Capture the cell that displays the provided text and extract its [x, y] central coordinate. 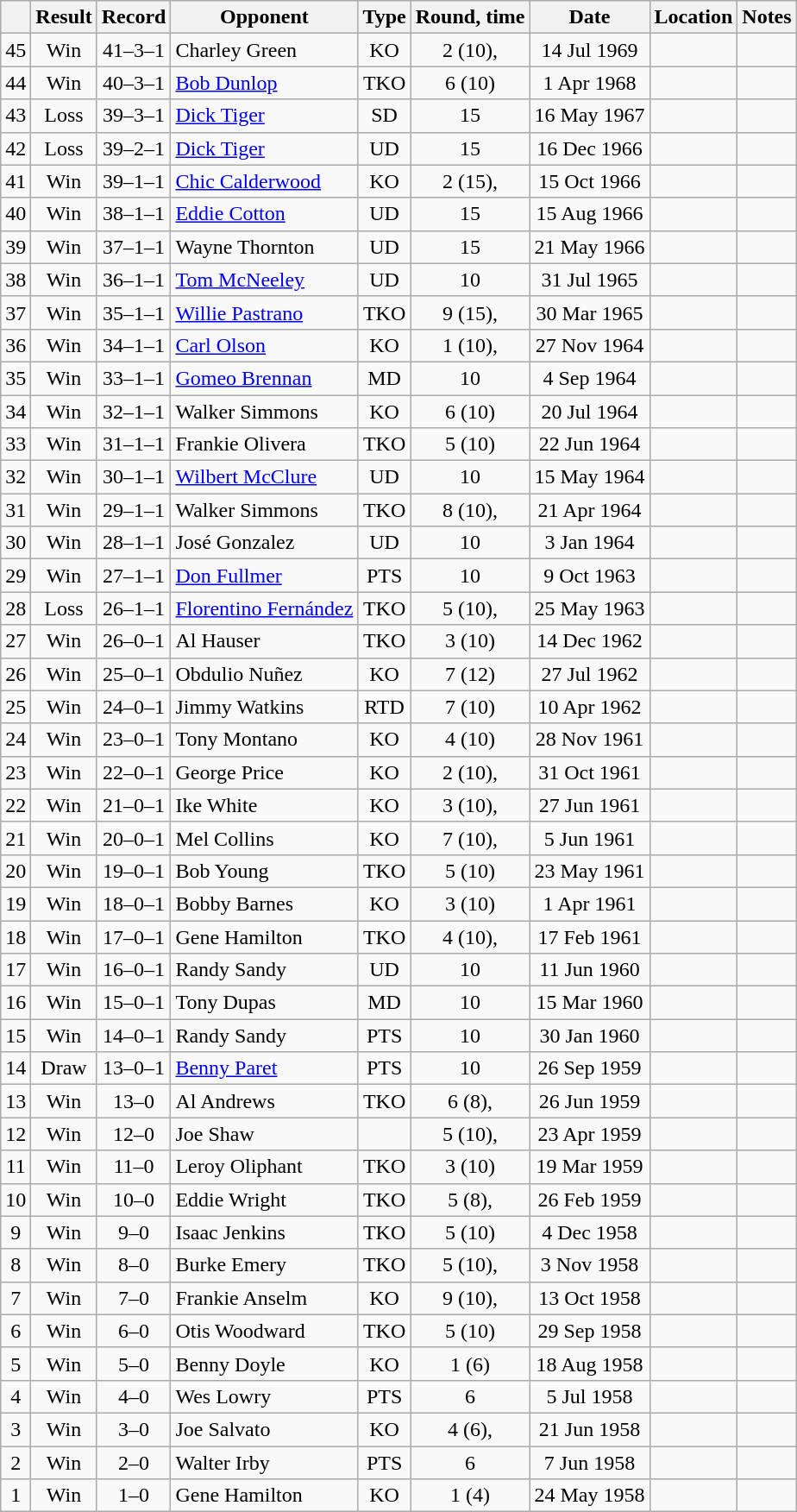
21 Jun 1958 [590, 1429]
Willie Pastrano [264, 312]
1 (4) [470, 1496]
13–0 [134, 1101]
Isaac Jenkins [264, 1232]
7 [16, 1298]
Charley Green [264, 50]
39–2–1 [134, 148]
Wes Lowry [264, 1396]
13–0–1 [134, 1068]
9 Oct 1963 [590, 576]
14–0–1 [134, 1036]
30–1–1 [134, 477]
30 Mar 1965 [590, 312]
18 Aug 1958 [590, 1364]
26 [16, 674]
23 Apr 1959 [590, 1134]
40 [16, 214]
15–0–1 [134, 1003]
6–0 [134, 1331]
8 (10), [470, 510]
10 Apr 1962 [590, 707]
45 [16, 50]
2–0 [134, 1463]
Obdulio Nuñez [264, 674]
16 May 1967 [590, 116]
14 Dec 1962 [590, 641]
40–3–1 [134, 83]
Otis Woodward [264, 1331]
Ike White [264, 805]
41 [16, 181]
44 [16, 83]
27 Jul 1962 [590, 674]
2 (15), [470, 181]
Joe Salvato [264, 1429]
16 Dec 1966 [590, 148]
Result [64, 17]
27 Nov 1964 [590, 345]
21–0–1 [134, 805]
Frankie Olivera [264, 444]
26–1–1 [134, 608]
9 (15), [470, 312]
Bobby Barnes [264, 904]
16 [16, 1003]
34–1–1 [134, 345]
19–0–1 [134, 871]
27 Jun 1961 [590, 805]
29 Sep 1958 [590, 1331]
14 Jul 1969 [590, 50]
9–0 [134, 1232]
21 Apr 1964 [590, 510]
42 [16, 148]
Date [590, 17]
8–0 [134, 1265]
Draw [64, 1068]
Jimmy Watkins [264, 707]
25 May 1963 [590, 608]
13 [16, 1101]
32 [16, 477]
25–0–1 [134, 674]
Tony Dupas [264, 1003]
13 Oct 1958 [590, 1298]
26 Sep 1959 [590, 1068]
Bob Young [264, 871]
Eddie Cotton [264, 214]
29 [16, 576]
Eddie Wright [264, 1200]
15 Aug 1966 [590, 214]
18 [16, 936]
37 [16, 312]
11–0 [134, 1167]
1 [16, 1496]
4 [16, 1396]
Florentino Fernández [264, 608]
Tony Montano [264, 740]
35 [16, 378]
1 (6) [470, 1364]
16–0–1 [134, 970]
RTD [385, 707]
17 [16, 970]
26–0–1 [134, 641]
39–3–1 [134, 116]
Frankie Anselm [264, 1298]
37–1–1 [134, 247]
31 Oct 1961 [590, 772]
38–1–1 [134, 214]
Type [385, 17]
26 Feb 1959 [590, 1200]
21 [16, 838]
7 (10) [470, 707]
Gomeo Brennan [264, 378]
17–0–1 [134, 936]
25 [16, 707]
36–1–1 [134, 280]
1 (10), [470, 345]
Wilbert McClure [264, 477]
3 (10), [470, 805]
41–3–1 [134, 50]
19 Mar 1959 [590, 1167]
32–1–1 [134, 412]
Leroy Oliphant [264, 1167]
Location [693, 17]
11 [16, 1167]
39–1–1 [134, 181]
Al Andrews [264, 1101]
26 Jun 1959 [590, 1101]
24 [16, 740]
22 [16, 805]
3 [16, 1429]
1 Apr 1968 [590, 83]
3 Nov 1958 [590, 1265]
Chic Calderwood [264, 181]
8 [16, 1265]
5 (8), [470, 1200]
27 [16, 641]
30 [16, 543]
31 [16, 510]
Burke Emery [264, 1265]
5 Jun 1961 [590, 838]
Walter Irby [264, 1463]
Al Hauser [264, 641]
10–0 [134, 1200]
15 May 1964 [590, 477]
9 (10), [470, 1298]
11 Jun 1960 [590, 970]
1 Apr 1961 [590, 904]
José Gonzalez [264, 543]
4 Dec 1958 [590, 1232]
20 [16, 871]
5 Jul 1958 [590, 1396]
Joe Shaw [264, 1134]
21 May 1966 [590, 247]
23–0–1 [134, 740]
30 Jan 1960 [590, 1036]
Mel Collins [264, 838]
6 (8), [470, 1101]
5–0 [134, 1364]
27–1–1 [134, 576]
4 (6), [470, 1429]
33 [16, 444]
Wayne Thornton [264, 247]
4–0 [134, 1396]
Bob Dunlop [264, 83]
39 [16, 247]
28–1–1 [134, 543]
2 [16, 1463]
34 [16, 412]
12 [16, 1134]
24–0–1 [134, 707]
Record [134, 17]
20 Jul 1964 [590, 412]
7 (10), [470, 838]
15 Mar 1960 [590, 1003]
19 [16, 904]
3–0 [134, 1429]
35–1–1 [134, 312]
28 Nov 1961 [590, 740]
SD [385, 116]
1–0 [134, 1496]
4 (10) [470, 740]
Round, time [470, 17]
Opponent [264, 17]
7–0 [134, 1298]
43 [16, 116]
Carl Olson [264, 345]
Notes [767, 17]
20–0–1 [134, 838]
18–0–1 [134, 904]
14 [16, 1068]
9 [16, 1232]
33–1–1 [134, 378]
7 Jun 1958 [590, 1463]
36 [16, 345]
22–0–1 [134, 772]
4 Sep 1964 [590, 378]
3 Jan 1964 [590, 543]
17 Feb 1961 [590, 936]
31–1–1 [134, 444]
31 Jul 1965 [590, 280]
Tom McNeeley [264, 280]
29–1–1 [134, 510]
22 Jun 1964 [590, 444]
38 [16, 280]
12–0 [134, 1134]
23 May 1961 [590, 871]
Benny Paret [264, 1068]
23 [16, 772]
15 Oct 1966 [590, 181]
28 [16, 608]
Don Fullmer [264, 576]
5 [16, 1364]
Benny Doyle [264, 1364]
7 (12) [470, 674]
George Price [264, 772]
4 (10), [470, 936]
24 May 1958 [590, 1496]
